Output the (X, Y) coordinate of the center of the cell containing the given text.  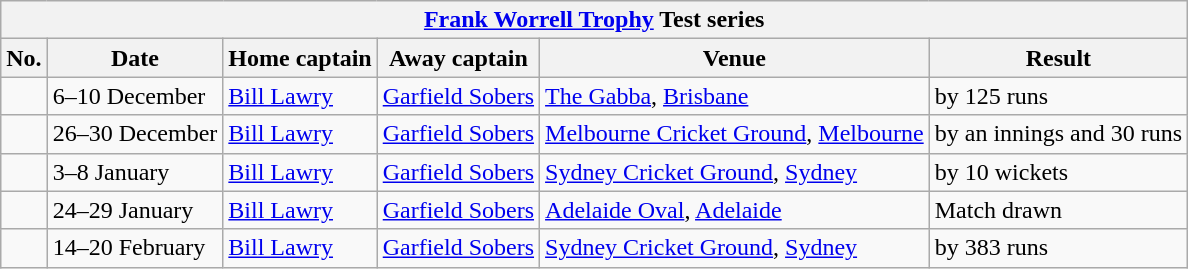
Adelaide Oval, Adelaide (735, 210)
Away captain (458, 58)
14–20 February (135, 248)
Date (135, 58)
Venue (735, 58)
Result (1058, 58)
26–30 December (135, 134)
24–29 January (135, 210)
Home captain (300, 58)
by an innings and 30 runs (1058, 134)
by 383 runs (1058, 248)
Match drawn (1058, 210)
by 125 runs (1058, 96)
by 10 wickets (1058, 172)
No. (24, 58)
Melbourne Cricket Ground, Melbourne (735, 134)
3–8 January (135, 172)
Frank Worrell Trophy Test series (594, 20)
6–10 December (135, 96)
The Gabba, Brisbane (735, 96)
